Locate the cell with the specified text and output its (X, Y) center coordinate. 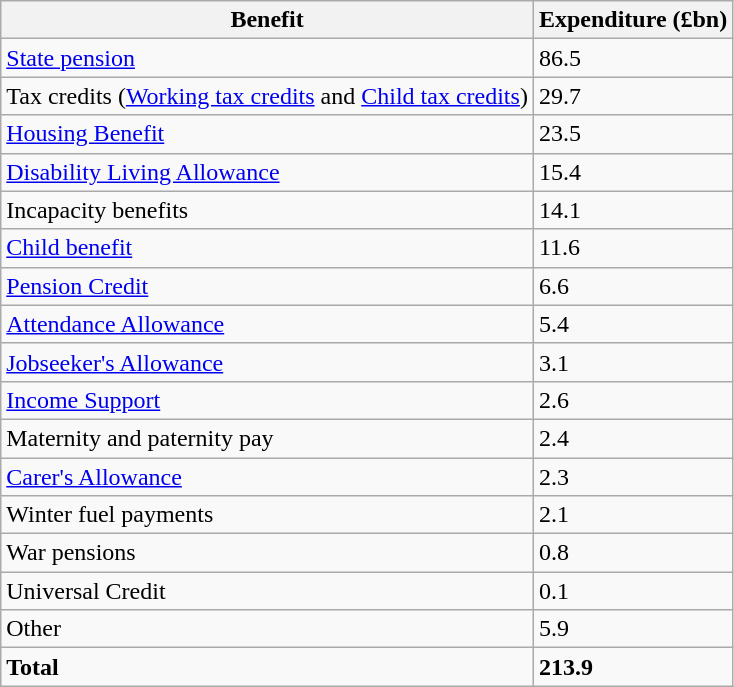
Disability Living Allowance (268, 172)
2.6 (632, 400)
0.8 (632, 553)
23.5 (632, 134)
2.1 (632, 515)
Income Support (268, 400)
Expenditure (£bn) (632, 20)
2.4 (632, 438)
5.4 (632, 324)
Pension Credit (268, 286)
Incapacity benefits (268, 210)
Benefit (268, 20)
0.1 (632, 591)
5.9 (632, 629)
14.1 (632, 210)
3.1 (632, 362)
29.7 (632, 96)
Tax credits (Working tax credits and Child tax credits) (268, 96)
11.6 (632, 248)
2.3 (632, 477)
15.4 (632, 172)
86.5 (632, 58)
Attendance Allowance (268, 324)
State pension (268, 58)
Other (268, 629)
War pensions (268, 553)
6.6 (632, 286)
Maternity and paternity pay (268, 438)
Universal Credit (268, 591)
213.9 (632, 667)
Housing Benefit (268, 134)
Child benefit (268, 248)
Carer's Allowance (268, 477)
Total (268, 667)
Winter fuel payments (268, 515)
Jobseeker's Allowance (268, 362)
